Scan for the cell matching the given text and deliver its [X, Y] coordinate at center. 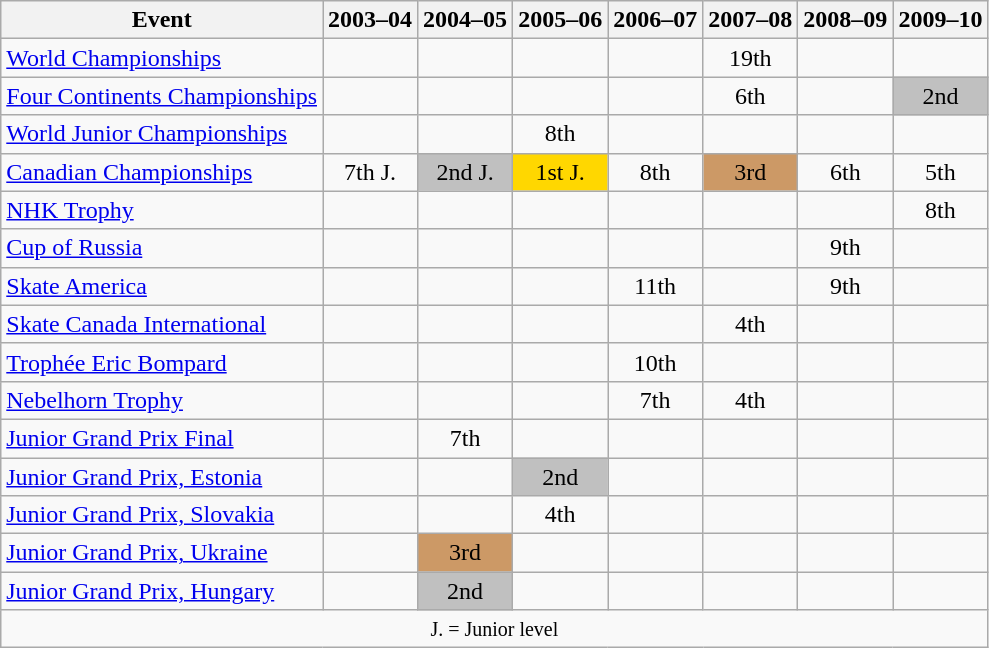
Junior Grand Prix, Slovakia [162, 515]
Four Continents Championships [162, 96]
Skate Canada International [162, 324]
Nebelhorn Trophy [162, 400]
10th [656, 362]
NHK Trophy [162, 210]
2006–07 [656, 20]
Cup of Russia [162, 248]
5th [940, 172]
2005–06 [560, 20]
2007–08 [750, 20]
11th [656, 286]
Junior Grand Prix Final [162, 438]
Trophée Eric Bompard [162, 362]
Event [162, 20]
7th J. [370, 172]
2008–09 [846, 20]
2nd J. [466, 172]
World Junior Championships [162, 134]
J. = Junior level [494, 629]
Skate America [162, 286]
1st J. [560, 172]
World Championships [162, 58]
2009–10 [940, 20]
Junior Grand Prix, Hungary [162, 591]
Junior Grand Prix, Estonia [162, 477]
2003–04 [370, 20]
2004–05 [466, 20]
19th [750, 58]
Canadian Championships [162, 172]
Junior Grand Prix, Ukraine [162, 553]
